Capture the cell that displays the provided text and extract its [x, y] central coordinate. 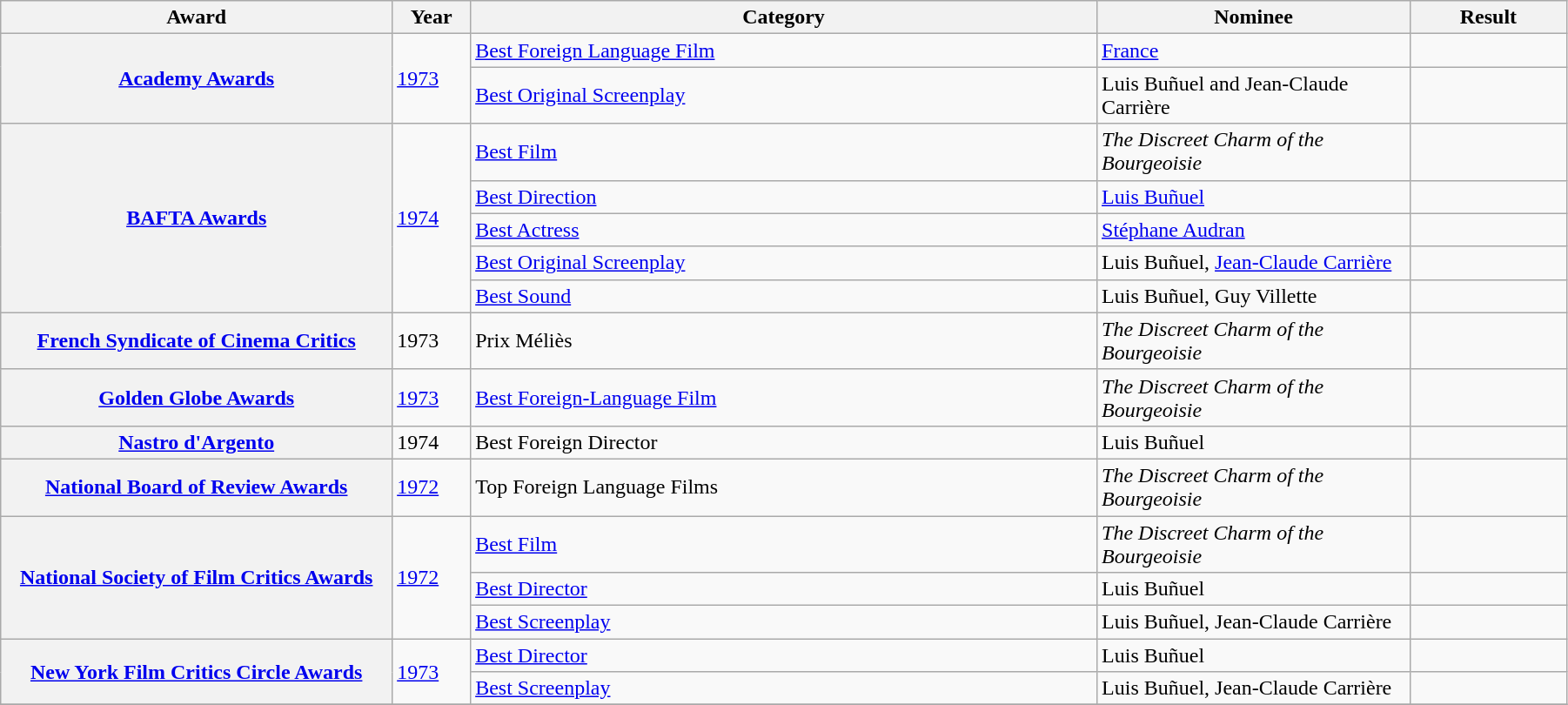
Best Actress [784, 230]
Best Foreign Language Film [784, 50]
Prix Méliès [784, 341]
Year [432, 17]
Luis Buñuel, Guy Villette [1254, 296]
Best Sound [784, 296]
Best Direction [784, 197]
New York Film Critics Circle Awards [197, 672]
Academy Awards [197, 78]
National Board of Review Awards [197, 487]
Category [784, 17]
Golden Globe Awards [197, 397]
National Society of Film Critics Awards [197, 576]
BAFTA Awards [197, 218]
Award [197, 17]
French Syndicate of Cinema Critics [197, 341]
Nastro d'Argento [197, 442]
Nominee [1254, 17]
Top Foreign Language Films [784, 487]
Result [1488, 17]
Best Foreign Director [784, 442]
France [1254, 50]
Best Foreign-Language Film [784, 397]
Luis Buñuel and Jean-Claude Carrière [1254, 96]
Stéphane Audran [1254, 230]
